Pinpoint the cell where the given text exists, returning its (x, y) midpoint coordinate. 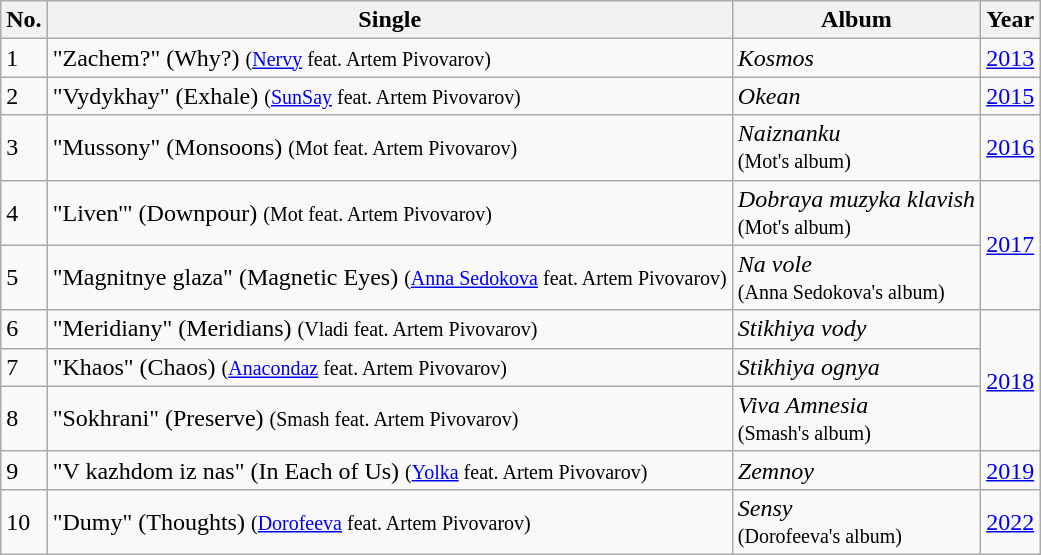
4 (24, 212)
2019 (1010, 470)
"Meridiany" (Meridians) (Vladi feat. Artem Pivovarov) (390, 329)
Stikhiya vody (856, 329)
2017 (1010, 245)
Naiznanku(Mot's album) (856, 148)
"Liven'" (Downpour) (Mot feat. Artem Pivovarov) (390, 212)
2022 (1010, 522)
"Sokhrani" (Preserve) (Smash feat. Artem Pivovarov) (390, 418)
Album (856, 20)
Stikhiya ognya (856, 367)
2016 (1010, 148)
"Dumy" (Thoughts) (Dorofeeva feat. Artem Pivovarov) (390, 522)
5 (24, 278)
2015 (1010, 96)
Na vole(Anna Sedokova's album) (856, 278)
Sensy(Dorofeeva's album) (856, 522)
No. (24, 20)
8 (24, 418)
Dobraya muzyka klavish(Mot's album) (856, 212)
Viva Amnesia(Smash's album) (856, 418)
2013 (1010, 58)
Okean (856, 96)
9 (24, 470)
Year (1010, 20)
7 (24, 367)
2018 (1010, 380)
6 (24, 329)
10 (24, 522)
Zemnoy (856, 470)
3 (24, 148)
Single (390, 20)
1 (24, 58)
"Zachem?" (Why?) (Nervy feat. Artem Pivovarov) (390, 58)
"Khaos" (Chaos) (Anacondaz feat. Artem Pivovarov) (390, 367)
Kosmos (856, 58)
"V kazhdom iz nas" (In Each of Us) (Yolka feat. Artem Pivovarov) (390, 470)
"Vydykhay" (Exhale) (SunSay feat. Artem Pivovarov) (390, 96)
"Mussony" (Monsoons) (Mot feat. Artem Pivovarov) (390, 148)
"Magnitnye glaza" (Magnetic Eyes) (Anna Sedokova feat. Artem Pivovarov) (390, 278)
2 (24, 96)
